Extract the [X, Y] coordinate from the center of the cell holding the provided text.  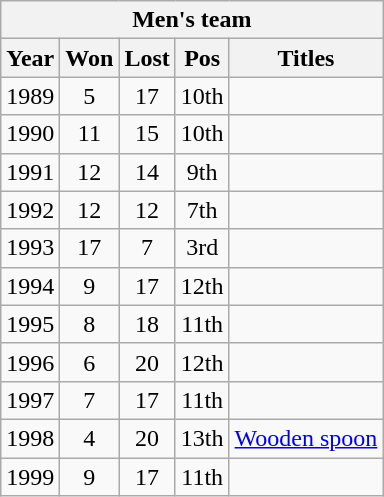
1991 [30, 172]
15 [147, 134]
Lost [147, 58]
1989 [30, 96]
11 [90, 134]
8 [90, 324]
Year [30, 58]
1996 [30, 362]
7th [202, 210]
1995 [30, 324]
5 [90, 96]
6 [90, 362]
Won [90, 58]
Pos [202, 58]
1998 [30, 438]
Men's team [192, 20]
4 [90, 438]
Wooden spoon [306, 438]
1992 [30, 210]
18 [147, 324]
1997 [30, 400]
1990 [30, 134]
3rd [202, 248]
14 [147, 172]
1994 [30, 286]
13th [202, 438]
Titles [306, 58]
1999 [30, 477]
9th [202, 172]
1993 [30, 248]
